Search for the cell housing the specified text and yield its (x, y) center coordinate. 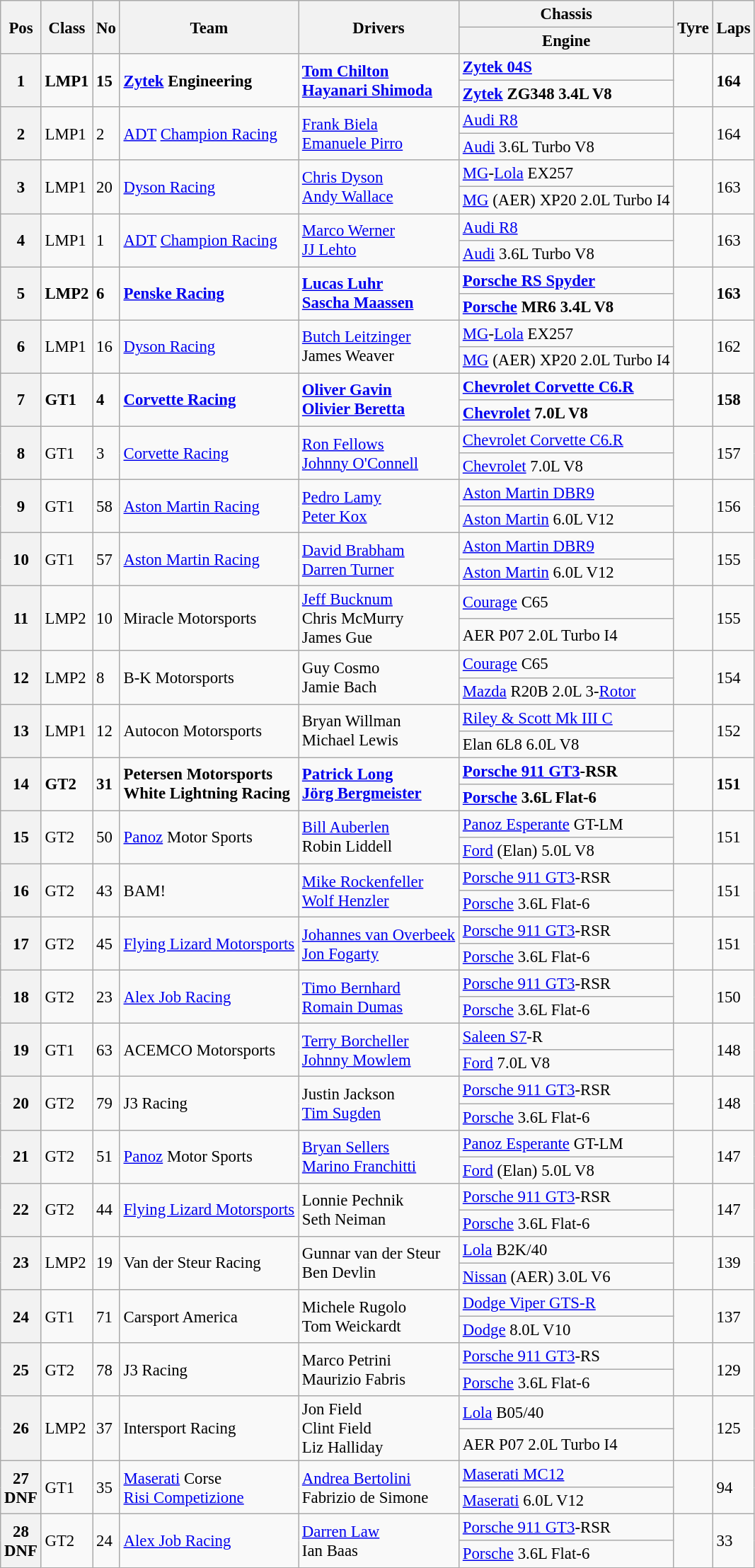
9 (21, 507)
Marco Petrini Maurizio Fabris (379, 1369)
Darren Law Ian Baas (379, 1540)
Lucas Luhr Sascha Maassen (379, 293)
Saleen S7-R (566, 1037)
Penske Racing (209, 293)
Johannes van Overbeek Jon Fogarty (379, 944)
Carsport America (209, 1317)
Van der Steur Racing (209, 1263)
Porsche RS Spyder (566, 280)
Patrick Long Jörg Bergmeister (379, 784)
Bryan Sellers Marino Franchitti (379, 1157)
Frank Biela Emanuele Pirro (379, 133)
Pos (21, 27)
37 (106, 1429)
25 (21, 1369)
35 (106, 1488)
27DNF (21, 1488)
Zytek ZG348 3.4L V8 (566, 94)
Michele Rugolo Tom Weickardt (379, 1317)
Marco Werner JJ Lehto (379, 241)
Team (209, 27)
Zytek Engineering (209, 81)
Bryan Willman Michael Lewis (379, 731)
150 (733, 997)
58 (106, 507)
152 (733, 731)
David Brabham Darren Turner (379, 559)
Justin Jackson Tim Sugden (379, 1103)
Butch Leitzinger James Weaver (379, 347)
17 (21, 944)
13 (21, 731)
154 (733, 678)
Ron Fellows Johnny O'Connell (379, 453)
Timo Bernhard Romain Dumas (379, 997)
Lola B2K/40 (566, 1250)
26 (21, 1429)
Nissan (AER) 3.0L V6 (566, 1276)
139 (733, 1263)
Laps (733, 27)
BAM! (209, 891)
Miracle Motorsports (209, 619)
71 (106, 1317)
Lola B05/40 (566, 1412)
Porsche MR6 3.4L V8 (566, 307)
Petersen Motorsports White Lightning Racing (209, 784)
156 (733, 507)
Maserati Corse Risi Competizione (209, 1488)
51 (106, 1157)
Tom Chilton Hayanari Shimoda (379, 81)
Guy Cosmo Jamie Bach (379, 678)
125 (733, 1429)
Tyre (693, 27)
Oliver Gavin Olivier Beretta (379, 399)
Ford 7.0L V8 (566, 1064)
129 (733, 1369)
Maserati 6.0L V12 (566, 1501)
Riley & Scott Mk III C (566, 718)
Intersport Racing (209, 1429)
50 (106, 837)
14 (21, 784)
Bill Auberlen Robin Liddell (379, 837)
94 (733, 1488)
Jon Field Clint Field Liz Halliday (379, 1429)
Class (67, 27)
Zytek 04S (566, 67)
57 (106, 559)
Jeff Bucknum Chris McMurry James Gue (379, 619)
ACEMCO Motorsports (209, 1051)
157 (733, 453)
Andrea Bertolini Fabrizio de Simone (379, 1488)
Maserati MC12 (566, 1475)
Lonnie Pechnik Seth Neiman (379, 1209)
43 (106, 891)
Chassis (566, 14)
Porsche 911 GT3-RS (566, 1356)
45 (106, 944)
28DNF (21, 1540)
Chris Dyson Andy Wallace (379, 187)
18 (21, 997)
Dodge Viper GTS-R (566, 1303)
7 (21, 399)
158 (733, 399)
79 (106, 1103)
Mazda R20B 2.0L 3-Rotor (566, 691)
11 (21, 619)
5 (21, 293)
B-K Motorsports (209, 678)
44 (106, 1209)
Dodge 8.0L V10 (566, 1329)
22 (21, 1209)
No (106, 27)
Pedro Lamy Peter Kox (379, 507)
Mike Rockenfeller Wolf Henzler (379, 891)
Engine (566, 41)
63 (106, 1051)
Autocon Motorsports (209, 731)
Terry Borcheller Johnny Mowlem (379, 1051)
21 (21, 1157)
78 (106, 1369)
Elan 6L8 6.0L V8 (566, 744)
162 (733, 347)
31 (106, 784)
Drivers (379, 27)
137 (733, 1317)
Gunnar van der Steur Ben Devlin (379, 1263)
33 (733, 1540)
